Pinpoint the cell where the given text exists, returning its [x, y] midpoint coordinate. 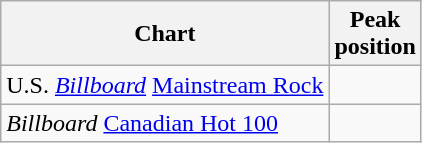
Peakposition [375, 34]
U.S. Billboard Mainstream Rock [165, 85]
Chart [165, 34]
Billboard Canadian Hot 100 [165, 123]
